Return [X, Y] of the center of cell containing provided text 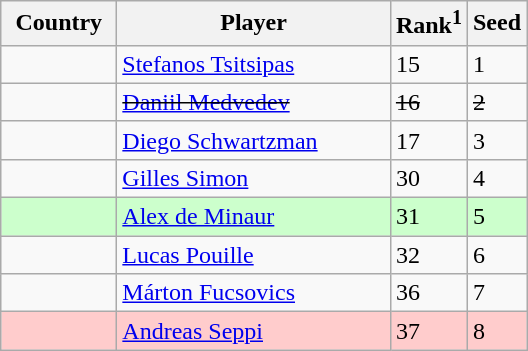
Stefanos Tsitsipas [254, 64]
Márton Fucsovics [254, 293]
1 [496, 64]
7 [496, 293]
Rank1 [428, 24]
3 [496, 140]
5 [496, 217]
Diego Schwartzman [254, 140]
Daniil Medvedev [254, 102]
Seed [496, 24]
16 [428, 102]
31 [428, 217]
15 [428, 64]
8 [496, 331]
Player [254, 24]
2 [496, 102]
30 [428, 178]
Country [59, 24]
Gilles Simon [254, 178]
32 [428, 255]
6 [496, 255]
Andreas Seppi [254, 331]
4 [496, 178]
36 [428, 293]
Lucas Pouille [254, 255]
17 [428, 140]
Alex de Minaur [254, 217]
37 [428, 331]
